Scan for the cell matching the given text and deliver its [X, Y] coordinate at center. 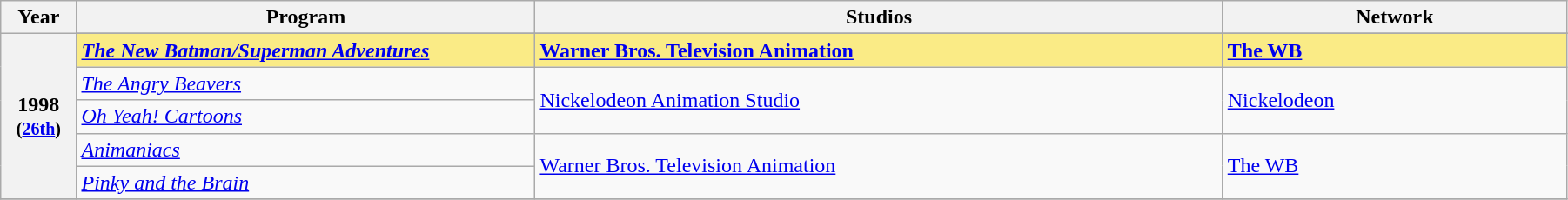
Pinky and the Brain [306, 183]
Network [1394, 17]
Nickelodeon [1394, 100]
Studios [879, 17]
Nickelodeon Animation Studio [879, 100]
Program [306, 17]
Year [38, 17]
The Angry Beavers [306, 83]
The New Batman/Superman Adventures [306, 50]
Animaniacs [306, 150]
Oh Yeah! Cartoons [306, 117]
1998 (26th) [38, 117]
